For the text-containing cell, return its midpoint in [x, y] coordinate format. 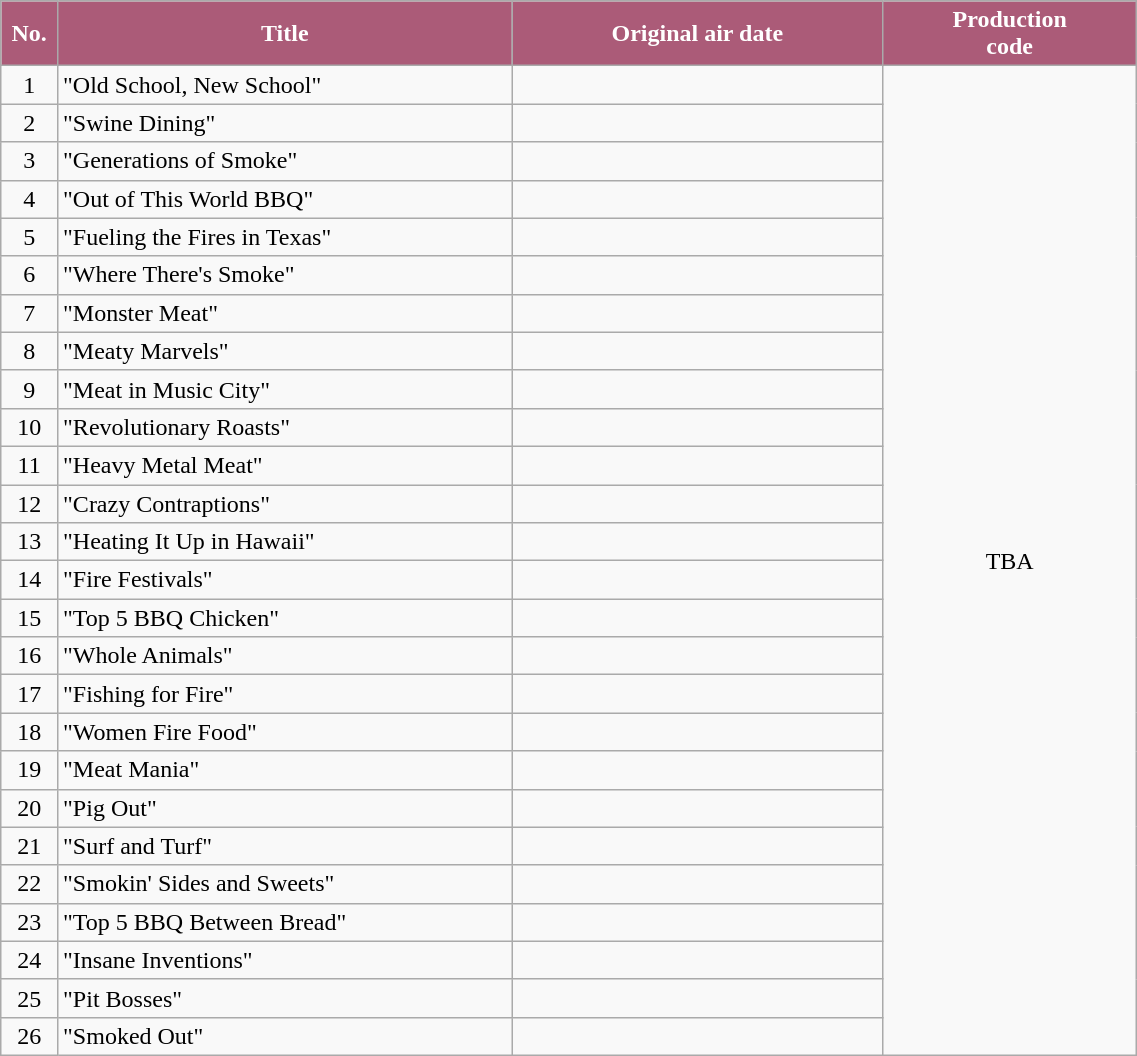
10 [30, 427]
12 [30, 503]
20 [30, 808]
"Meaty Marvels" [285, 351]
"Meat Mania" [285, 770]
23 [30, 922]
8 [30, 351]
24 [30, 960]
"Fueling the Fires in Texas" [285, 237]
9 [30, 389]
Title [285, 34]
11 [30, 465]
"Where There's Smoke" [285, 275]
"Heating It Up in Hawaii" [285, 542]
"Fire Festivals" [285, 580]
"Heavy Metal Meat" [285, 465]
"Top 5 BBQ Chicken" [285, 618]
6 [30, 275]
"Monster Meat" [285, 313]
"Pit Bosses" [285, 998]
15 [30, 618]
Productioncode [1010, 34]
Original air date [698, 34]
18 [30, 732]
"Women Fire Food" [285, 732]
"Surf and Turf" [285, 846]
"Revolutionary Roasts" [285, 427]
2 [30, 123]
No. [30, 34]
"Insane Inventions" [285, 960]
"Old School, New School" [285, 85]
"Out of This World BBQ" [285, 199]
"Swine Dining" [285, 123]
22 [30, 884]
17 [30, 694]
5 [30, 237]
TBA [1010, 561]
"Smoked Out" [285, 1036]
25 [30, 998]
"Top 5 BBQ Between Bread" [285, 922]
"Crazy Contraptions" [285, 503]
13 [30, 542]
"Fishing for Fire" [285, 694]
4 [30, 199]
19 [30, 770]
"Whole Animals" [285, 656]
"Generations of Smoke" [285, 161]
"Meat in Music City" [285, 389]
21 [30, 846]
26 [30, 1036]
14 [30, 580]
3 [30, 161]
"Smokin' Sides and Sweets" [285, 884]
1 [30, 85]
"Pig Out" [285, 808]
7 [30, 313]
16 [30, 656]
